Output the [x, y] coordinate of the center of the cell containing the given text.  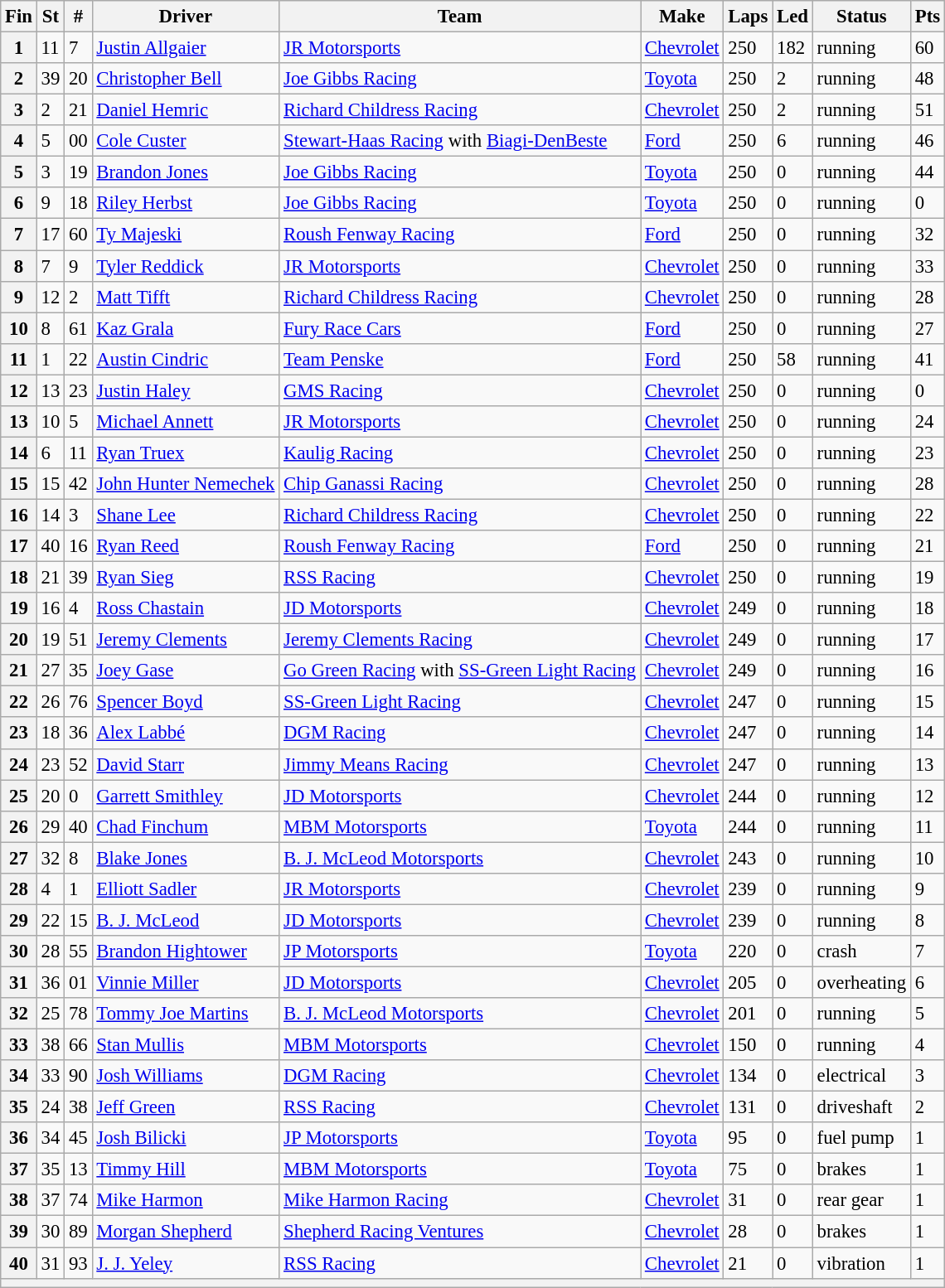
Cole Custer [186, 141]
Alex Labbé [186, 734]
243 [748, 858]
131 [748, 1107]
48 [927, 79]
01 [78, 982]
75 [748, 1169]
Shane Lee [186, 515]
Brandon Hightower [186, 951]
Jeremy Clements [186, 640]
52 [78, 764]
vibration [861, 1263]
Go Green Racing with SS-Green Light Racing [460, 671]
Stan Mullis [186, 1045]
Led [792, 17]
61 [78, 328]
Ty Majeski [186, 235]
Tommy Joe Martins [186, 1014]
Ryan Sieg [186, 578]
Justin Haley [186, 390]
66 [78, 1045]
Kaulig Racing [460, 453]
Morgan Shepherd [186, 1232]
Vinnie Miller [186, 982]
David Starr [186, 764]
Garrett Smithley [186, 796]
Josh Williams [186, 1076]
89 [78, 1232]
Stewart-Haas Racing with Biagi-DenBeste [460, 141]
# [78, 17]
205 [748, 982]
Elliott Sadler [186, 889]
150 [748, 1045]
crash [861, 951]
overheating [861, 982]
182 [792, 48]
SS-Green Light Racing [460, 702]
Ryan Reed [186, 546]
95 [748, 1138]
fuel pump [861, 1138]
Laps [748, 17]
74 [78, 1201]
Status [861, 17]
GMS Racing [460, 390]
90 [78, 1076]
Justin Allgaier [186, 48]
Spencer Boyd [186, 702]
J. J. Yeley [186, 1263]
78 [78, 1014]
Pts [927, 17]
Austin Cindric [186, 359]
Daniel Hemric [186, 110]
Mike Harmon Racing [460, 1201]
58 [792, 359]
driveshaft [861, 1107]
Chip Ganassi Racing [460, 484]
Jeremy Clements Racing [460, 640]
Matt Tifft [186, 297]
rear gear [861, 1201]
Riley Herbst [186, 203]
St [50, 17]
42 [78, 484]
Kaz Grala [186, 328]
76 [78, 702]
Josh Bilicki [186, 1138]
Ross Chastain [186, 608]
Blake Jones [186, 858]
Make [682, 17]
134 [748, 1076]
Timmy Hill [186, 1169]
Team [460, 17]
46 [927, 141]
00 [78, 141]
Shepherd Racing Ventures [460, 1232]
electrical [861, 1076]
John Hunter Nemechek [186, 484]
Mike Harmon [186, 1201]
Michael Annett [186, 422]
Fin [19, 17]
93 [78, 1263]
Driver [186, 17]
B. J. McLeod [186, 920]
Team Penske [460, 359]
Joey Gase [186, 671]
220 [748, 951]
Ryan Truex [186, 453]
41 [927, 359]
Jimmy Means Racing [460, 764]
Tyler Reddick [186, 266]
55 [78, 951]
Christopher Bell [186, 79]
Chad Finchum [186, 826]
45 [78, 1138]
Jeff Green [186, 1107]
Fury Race Cars [460, 328]
201 [748, 1014]
Brandon Jones [186, 172]
44 [927, 172]
